Locate the cell with the specified text and output its [X, Y] center coordinate. 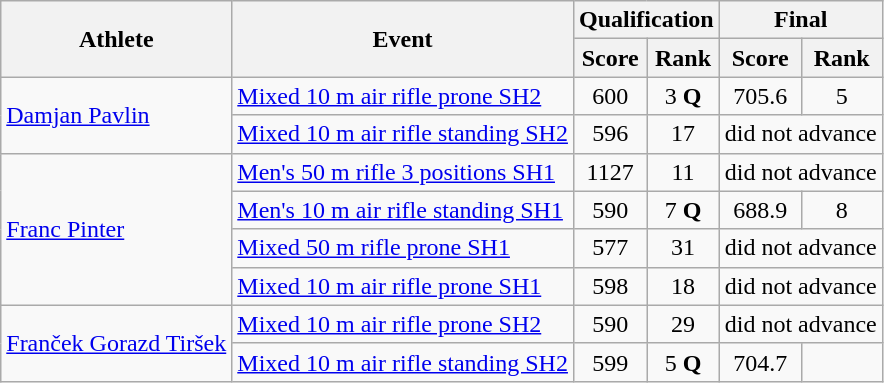
Damjan Pavlin [116, 115]
705.6 [760, 96]
3 Q [683, 96]
Athlete [116, 39]
8 [842, 210]
18 [683, 286]
Qualification [646, 20]
29 [683, 324]
688.9 [760, 210]
704.7 [760, 362]
5 Q [683, 362]
598 [610, 286]
5 [842, 96]
Men's 10 m air rifle standing SH1 [403, 210]
577 [610, 248]
17 [683, 134]
1127 [610, 172]
Franček Gorazd Tiršek [116, 343]
Final [800, 20]
7 Q [683, 210]
31 [683, 248]
600 [610, 96]
11 [683, 172]
Franc Pinter [116, 229]
Men's 50 m rifle 3 positions SH1 [403, 172]
Event [403, 39]
596 [610, 134]
Mixed 10 m air rifle prone SH1 [403, 286]
Mixed 50 m rifle prone SH1 [403, 248]
599 [610, 362]
